Determine the [X, Y] coordinate at the center of the cell enclosing the given text.  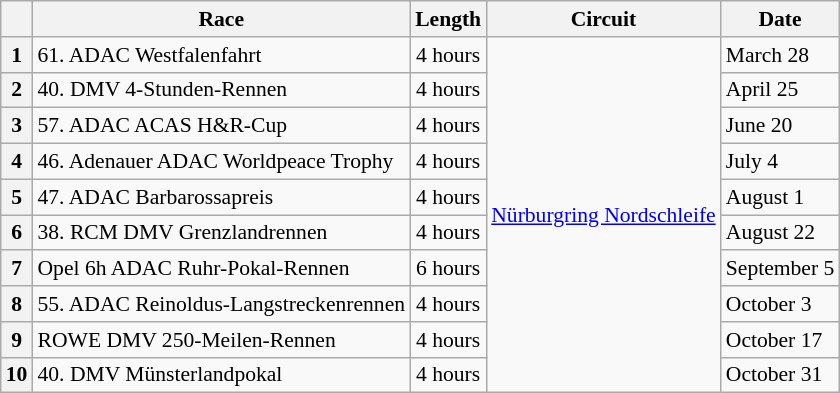
October 17 [780, 340]
October 3 [780, 304]
55. ADAC Reinoldus-Langstreckenrennen [221, 304]
April 25 [780, 90]
1 [17, 55]
Opel 6h ADAC Ruhr-Pokal-Rennen [221, 269]
5 [17, 197]
October 31 [780, 375]
3 [17, 126]
38. RCM DMV Grenzlandrennen [221, 233]
61. ADAC Westfalenfahrt [221, 55]
10 [17, 375]
September 5 [780, 269]
57. ADAC ACAS H&R-Cup [221, 126]
8 [17, 304]
40. DMV 4-Stunden-Rennen [221, 90]
Circuit [604, 19]
4 [17, 162]
ROWE DMV 250-Meilen-Rennen [221, 340]
Race [221, 19]
9 [17, 340]
August 22 [780, 233]
46. Adenauer ADAC Worldpeace Trophy [221, 162]
40. DMV Münsterlandpokal [221, 375]
Date [780, 19]
7 [17, 269]
6 [17, 233]
June 20 [780, 126]
March 28 [780, 55]
47. ADAC Barbarossapreis [221, 197]
July 4 [780, 162]
Nürburgring Nordschleife [604, 215]
6 hours [448, 269]
August 1 [780, 197]
2 [17, 90]
Length [448, 19]
